Locate the cell with the specified text and output its (X, Y) center coordinate. 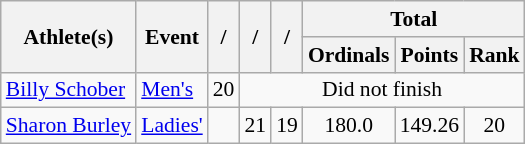
180.0 (349, 126)
21 (255, 126)
Rank (494, 55)
Event (172, 36)
Ladies' (172, 126)
Did not finish (382, 90)
Points (430, 55)
Men's (172, 90)
Ordinals (349, 55)
19 (287, 126)
Sharon Burley (68, 126)
Total (414, 19)
Billy Schober (68, 90)
149.26 (430, 126)
Athlete(s) (68, 36)
